Pinpoint the cell where the given text exists, returning its [x, y] midpoint coordinate. 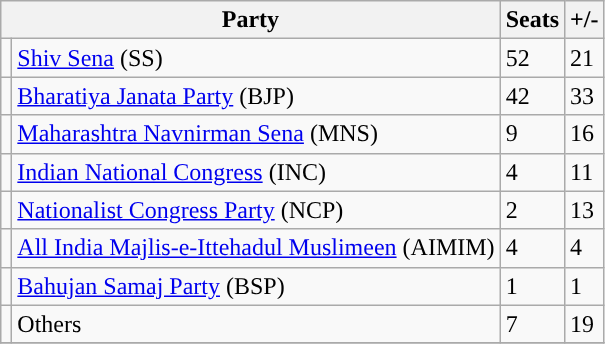
Shiv Sena (SS) [256, 58]
19 [584, 324]
Maharashtra Navnirman Sena (MNS) [256, 134]
42 [532, 96]
52 [532, 58]
2 [532, 210]
+/- [584, 20]
Bharatiya Janata Party (BJP) [256, 96]
7 [532, 324]
Party [250, 20]
All India Majlis-e-Ittehadul Muslimeen (AIMIM) [256, 248]
33 [584, 96]
Indian National Congress (INC) [256, 172]
Seats [532, 20]
13 [584, 210]
16 [584, 134]
Others [256, 324]
9 [532, 134]
Nationalist Congress Party (NCP) [256, 210]
21 [584, 58]
Bahujan Samaj Party (BSP) [256, 286]
11 [584, 172]
